For the text-containing cell, return its midpoint in [X, Y] coordinate format. 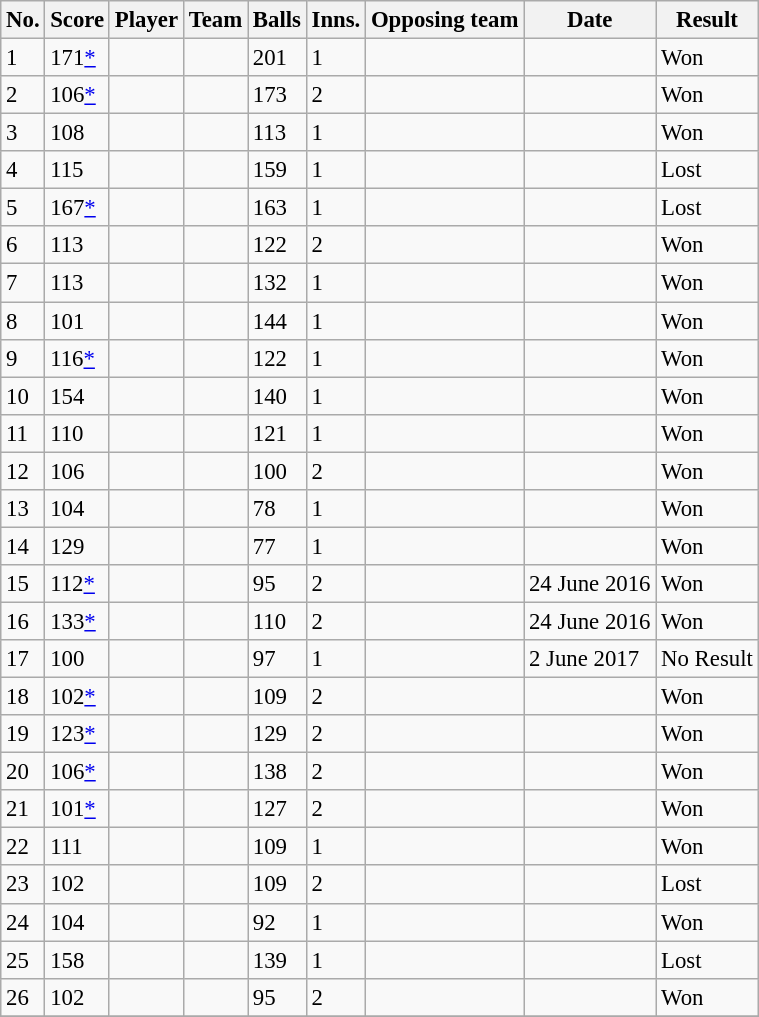
78 [278, 509]
23 [23, 885]
26 [23, 997]
21 [23, 809]
2 June 2017 [590, 659]
Inns. [336, 20]
154 [78, 396]
101* [78, 809]
25 [23, 960]
9 [23, 358]
132 [278, 283]
5 [23, 208]
108 [78, 133]
111 [78, 847]
106 [78, 471]
101 [78, 321]
158 [78, 960]
159 [278, 170]
4 [23, 170]
121 [278, 433]
138 [278, 772]
201 [278, 58]
112* [78, 584]
Balls [278, 20]
No Result [707, 659]
163 [278, 208]
7 [23, 283]
97 [278, 659]
140 [278, 396]
13 [23, 509]
17 [23, 659]
167* [78, 208]
19 [23, 734]
116* [78, 358]
10 [23, 396]
No. [23, 20]
11 [23, 433]
Team [215, 20]
Result [707, 20]
127 [278, 809]
6 [23, 245]
123* [78, 734]
Player [146, 20]
77 [278, 546]
115 [78, 170]
24 [23, 922]
92 [278, 922]
14 [23, 546]
20 [23, 772]
Opposing team [445, 20]
102* [78, 697]
18 [23, 697]
133* [78, 621]
139 [278, 960]
16 [23, 621]
Score [78, 20]
8 [23, 321]
12 [23, 471]
Date [590, 20]
144 [278, 321]
3 [23, 133]
22 [23, 847]
15 [23, 584]
173 [278, 95]
171* [78, 58]
